Return the (X, Y) coordinate for the center point of the cell that contains the specified text.  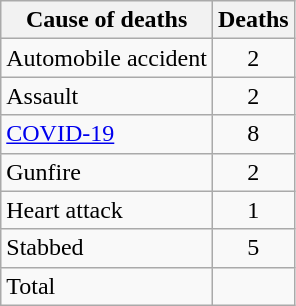
Automobile accident (107, 58)
Deaths (253, 20)
Assault (107, 96)
Gunfire (107, 172)
5 (253, 248)
COVID-19 (107, 134)
1 (253, 210)
Heart attack (107, 210)
Stabbed (107, 248)
8 (253, 134)
Cause of deaths (107, 20)
Total (107, 286)
